Pinpoint the cell where the given text exists, returning its (X, Y) midpoint coordinate. 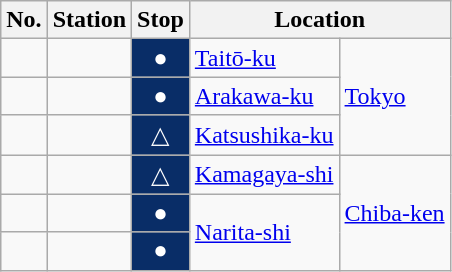
Stop (161, 20)
Narita-shi (264, 232)
Station (89, 20)
No. (24, 20)
Kamagaya-shi (264, 174)
Arakawa-ku (264, 96)
Katsushika-ku (264, 135)
Chiba-ken (394, 212)
Taitō-ku (264, 58)
Tokyo (394, 97)
Location (320, 20)
